Output the [X, Y] coordinate of the center of the cell containing the given text.  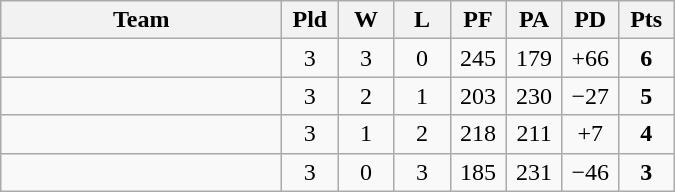
230 [534, 96]
Pts [646, 20]
218 [478, 134]
6 [646, 58]
185 [478, 172]
Pld [310, 20]
−46 [590, 172]
179 [534, 58]
Team [142, 20]
W [366, 20]
231 [534, 172]
PD [590, 20]
4 [646, 134]
L [422, 20]
PF [478, 20]
PA [534, 20]
+7 [590, 134]
203 [478, 96]
245 [478, 58]
5 [646, 96]
+66 [590, 58]
211 [534, 134]
−27 [590, 96]
